Return [X, Y] of the center of cell containing provided text 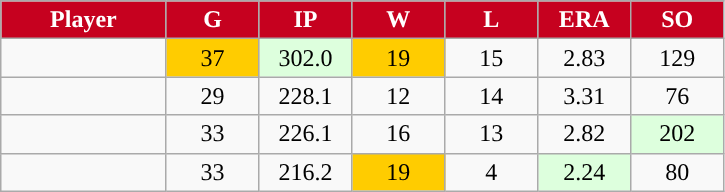
216.2 [306, 172]
76 [678, 96]
302.0 [306, 58]
ERA [584, 20]
37 [212, 58]
16 [398, 134]
29 [212, 96]
202 [678, 134]
W [398, 20]
228.1 [306, 96]
2.82 [584, 134]
L [492, 20]
G [212, 20]
3.31 [584, 96]
Player [84, 20]
12 [398, 96]
129 [678, 58]
14 [492, 96]
SO [678, 20]
4 [492, 172]
2.83 [584, 58]
80 [678, 172]
226.1 [306, 134]
13 [492, 134]
15 [492, 58]
IP [306, 20]
2.24 [584, 172]
